Locate the cell with the specified text and output its [x, y] center coordinate. 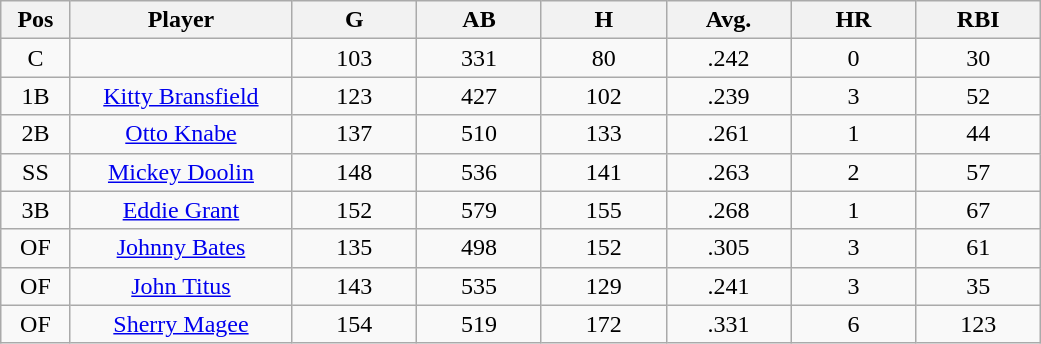
G [354, 20]
52 [978, 96]
137 [354, 134]
57 [978, 172]
HR [854, 20]
35 [978, 286]
6 [854, 324]
519 [480, 324]
80 [604, 58]
1B [36, 96]
44 [978, 134]
RBI [978, 20]
H [604, 20]
67 [978, 210]
427 [480, 96]
129 [604, 286]
0 [854, 58]
61 [978, 248]
John Titus [181, 286]
.261 [728, 134]
2B [36, 134]
.305 [728, 248]
Otto Knabe [181, 134]
.268 [728, 210]
135 [354, 248]
133 [604, 134]
2 [854, 172]
C [36, 58]
535 [480, 286]
Sherry Magee [181, 324]
172 [604, 324]
.263 [728, 172]
102 [604, 96]
331 [480, 58]
154 [354, 324]
Johnny Bates [181, 248]
Eddie Grant [181, 210]
3B [36, 210]
143 [354, 286]
148 [354, 172]
AB [480, 20]
SS [36, 172]
155 [604, 210]
579 [480, 210]
103 [354, 58]
510 [480, 134]
.239 [728, 96]
536 [480, 172]
Player [181, 20]
Avg. [728, 20]
30 [978, 58]
498 [480, 248]
.241 [728, 286]
Mickey Doolin [181, 172]
Kitty Bransfield [181, 96]
.242 [728, 58]
Pos [36, 20]
.331 [728, 324]
141 [604, 172]
